From the cell containing the given text, extract its center point as [X, Y] coordinate. 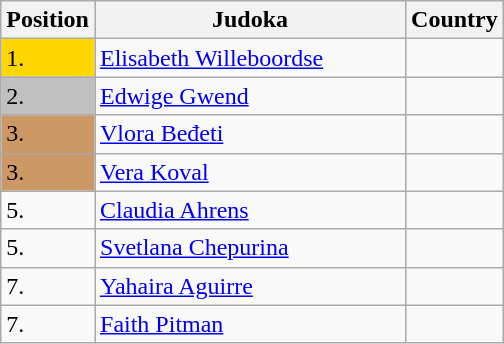
Claudia Ahrens [250, 210]
Country [455, 20]
Edwige Gwend [250, 96]
Position [48, 20]
Judoka [250, 20]
Svetlana Chepurina [250, 248]
Faith Pitman [250, 324]
Yahaira Aguirre [250, 286]
2. [48, 96]
Vera Koval [250, 172]
Elisabeth Willeboordse [250, 58]
Vlora Beđeti [250, 134]
1. [48, 58]
